Locate the cell with the specified text and output its [X, Y] center coordinate. 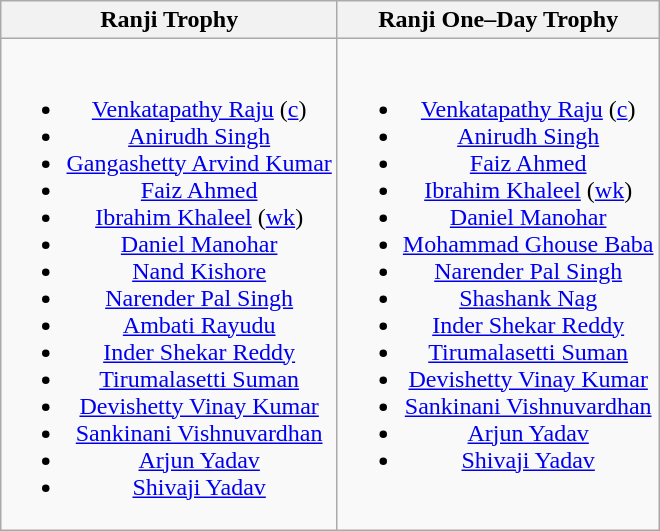
Ranji One–Day Trophy [498, 20]
Ranji Trophy [169, 20]
